From the cell containing the given text, extract its center point as [x, y] coordinate. 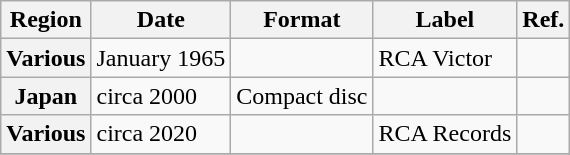
RCA Victor [445, 58]
RCA Records [445, 134]
Date [161, 20]
Label [445, 20]
Japan [46, 96]
Ref. [544, 20]
Region [46, 20]
Compact disc [302, 96]
Format [302, 20]
circa 2020 [161, 134]
circa 2000 [161, 96]
January 1965 [161, 58]
